Pinpoint the cell where the given text exists, returning its (x, y) midpoint coordinate. 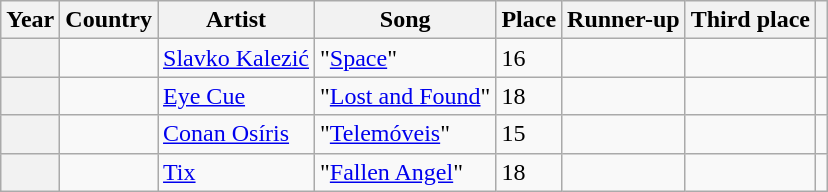
Artist (236, 20)
Third place (750, 20)
"Lost and Found" (406, 96)
Tix (236, 172)
16 (529, 58)
Place (529, 20)
Country (109, 20)
Song (406, 20)
"Telemóveis" (406, 134)
"Space" (406, 58)
"Fallen Angel" (406, 172)
Eye Cue (236, 96)
Conan Osíris (236, 134)
Runner-up (624, 20)
Year (30, 20)
Slavko Kalezić (236, 58)
15 (529, 134)
